Find where the given text appears and provide that cell's center as [x, y] coordinate. 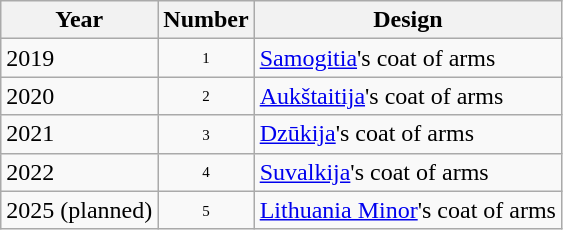
2022 [80, 172]
3 [206, 134]
Lithuania Minor's coat of arms [408, 210]
4 [206, 172]
2 [206, 96]
Samogitia's coat of arms [408, 58]
Year [80, 20]
Design [408, 20]
Number [206, 20]
2025 (planned) [80, 210]
1 [206, 58]
2020 [80, 96]
2021 [80, 134]
Dzūkija's coat of arms [408, 134]
5 [206, 210]
Aukštaitija's coat of arms [408, 96]
Suvalkija's coat of arms [408, 172]
2019 [80, 58]
